Extract the [X, Y] coordinate from the center of the cell holding the provided text.  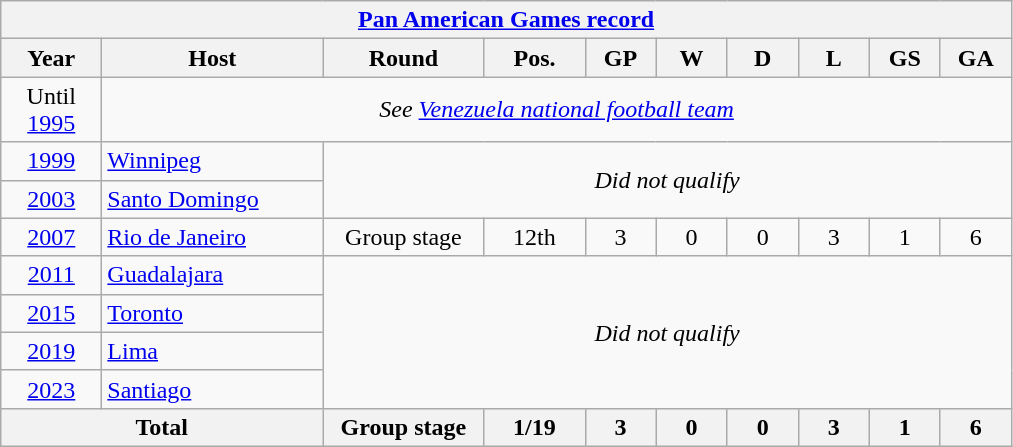
GS [904, 58]
Year [52, 58]
L [834, 58]
Total [162, 427]
Pos. [534, 58]
12th [534, 237]
See Venezuela national football team [557, 110]
2015 [52, 313]
Lima [212, 351]
Pan American Games record [506, 20]
2007 [52, 237]
1999 [52, 161]
Rio de Janeiro [212, 237]
GA [976, 58]
Round [404, 58]
Santo Domingo [212, 199]
Host [212, 58]
2023 [52, 389]
2011 [52, 275]
W [692, 58]
Guadalajara [212, 275]
2019 [52, 351]
GP [620, 58]
1/19 [534, 427]
Until 1995 [52, 110]
D [762, 58]
Toronto [212, 313]
Winnipeg [212, 161]
2003 [52, 199]
Santiago [212, 389]
